Extract the (X, Y) coordinate from the center of the cell holding the provided text.  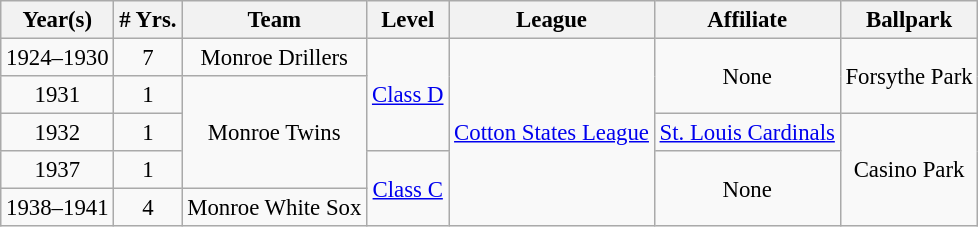
Casino Park (909, 170)
Ballpark (909, 20)
Forsythe Park (909, 76)
Level (408, 20)
Affiliate (747, 20)
Cotton States League (552, 133)
Class C (408, 188)
1938–1941 (58, 208)
1931 (58, 95)
Monroe Drillers (274, 58)
4 (148, 208)
1932 (58, 133)
Team (274, 20)
Monroe White Sox (274, 208)
# Yrs. (148, 20)
7 (148, 58)
Year(s) (58, 20)
Monroe Twins (274, 132)
1924–1930 (58, 58)
Class D (408, 96)
League (552, 20)
1937 (58, 170)
St. Louis Cardinals (747, 133)
